Return (X, Y) of the center of cell containing provided text 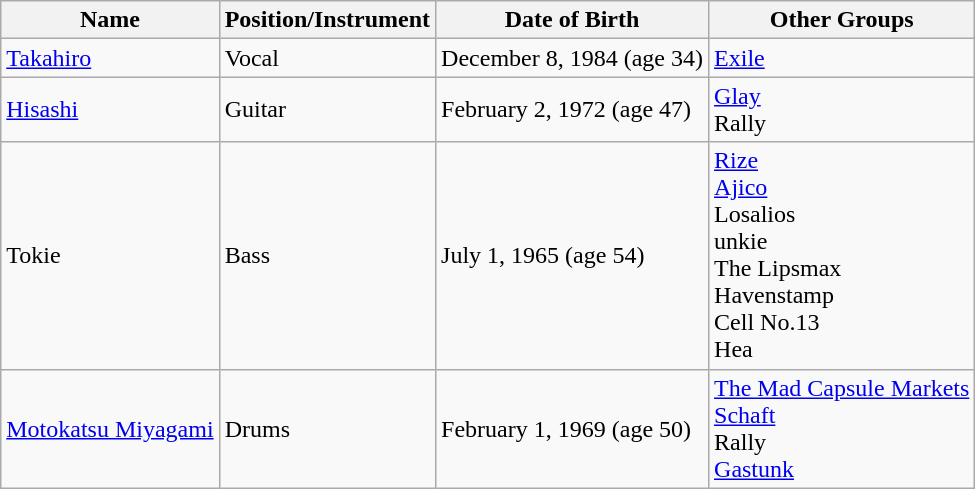
Position/Instrument (327, 20)
Tokie (110, 256)
December 8, 1984 (age 34) (572, 58)
Name (110, 20)
Date of Birth (572, 20)
Other Groups (842, 20)
July 1, 1965 (age 54) (572, 256)
Drums (327, 428)
Hisashi (110, 110)
RizeAjicoLosaliosunkieThe LipsmaxHavenstampCell No.13Hea (842, 256)
Vocal (327, 58)
The Mad Capsule MarketsSchaftRallyGastunk (842, 428)
Bass (327, 256)
February 1, 1969 (age 50) (572, 428)
GlayRally (842, 110)
Takahiro (110, 58)
Guitar (327, 110)
February 2, 1972 (age 47) (572, 110)
Motokatsu Miyagami (110, 428)
Exile (842, 58)
